Identify which cell holds the provided text, then report its [x, y] central coordinate. 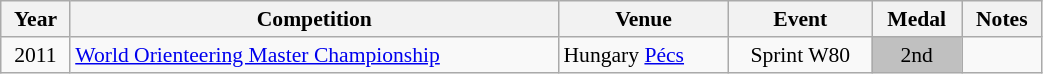
2nd [917, 55]
Event [800, 19]
Year [36, 19]
Sprint W80 [800, 55]
Competition [314, 19]
Notes [1002, 19]
2011 [36, 55]
Medal [917, 19]
World Orienteering Master Championship [314, 55]
Hungary Pécs [643, 55]
Venue [643, 19]
